Output the [X, Y] coordinate of the center of the cell containing the given text.  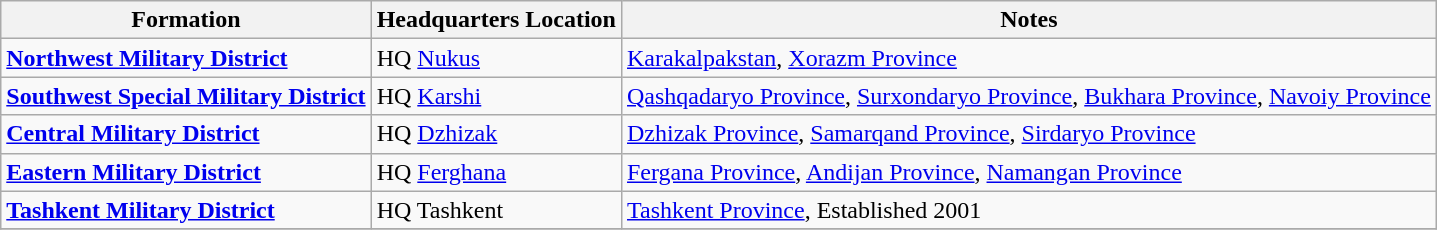
HQ Karshi [496, 96]
Tashkent Military District [186, 210]
Eastern Military District [186, 172]
HQ Nukus [496, 58]
Notes [1028, 20]
HQ Dzhizak [496, 134]
Formation [186, 20]
Central Military District [186, 134]
HQ Ferghana [496, 172]
Southwest Special Military District [186, 96]
Fergana Province, Andijan Province, Namangan Province [1028, 172]
Headquarters Location [496, 20]
Northwest Military District [186, 58]
Karakalpakstan, Xorazm Province [1028, 58]
Qashqadaryo Province, Surxondaryo Province, Bukhara Province, Navoiy Province [1028, 96]
HQ Tashkent [496, 210]
Dzhizak Province, Samarqand Province, Sirdaryo Province [1028, 134]
Tashkent Province, Established 2001 [1028, 210]
